Provide the [x, y] coordinate of the cell's center where the given text is located.  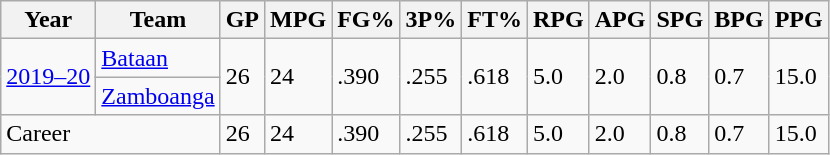
BPG [739, 20]
2019–20 [48, 77]
SPG [680, 20]
3P% [431, 20]
Career [110, 134]
FT% [495, 20]
PPG [798, 20]
MPG [298, 20]
GP [242, 20]
Year [48, 20]
APG [620, 20]
RPG [558, 20]
Team [158, 20]
Zamboanga [158, 96]
Bataan [158, 58]
FG% [366, 20]
